Extract the [X, Y] coordinate from the center of the cell holding the provided text.  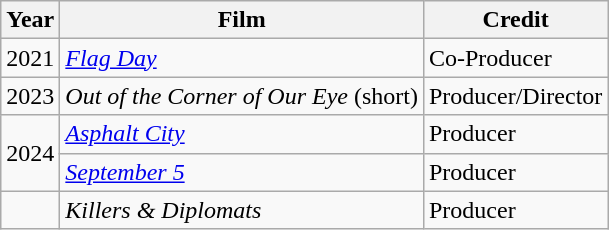
2021 [30, 58]
September 5 [242, 172]
Asphalt City [242, 134]
2024 [30, 153]
2023 [30, 96]
Producer/Director [515, 96]
Film [242, 20]
Credit [515, 20]
Out of the Corner of Our Eye (short) [242, 96]
Flag Day [242, 58]
Year [30, 20]
Killers & Diplomats [242, 210]
Co-Producer [515, 58]
